Detect which cell encompasses the target text, then output its [X, Y] center coordinate. 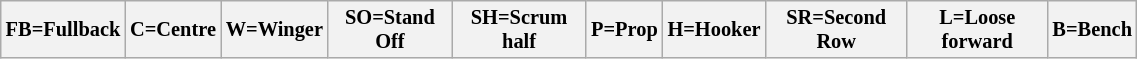
B=Bench [1092, 29]
C=Centre [173, 29]
SH=Scrum half [519, 29]
SO=Stand Off [390, 29]
L=Loose forward [977, 29]
FB=Fullback [63, 29]
P=Prop [624, 29]
SR=Second Row [836, 29]
H=Hooker [714, 29]
W=Winger [274, 29]
